Capture the cell that displays the provided text and extract its (X, Y) central coordinate. 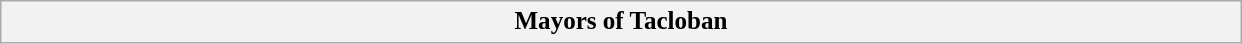
Mayors of Tacloban (621, 22)
